Scan for the cell matching the given text and deliver its [X, Y] coordinate at center. 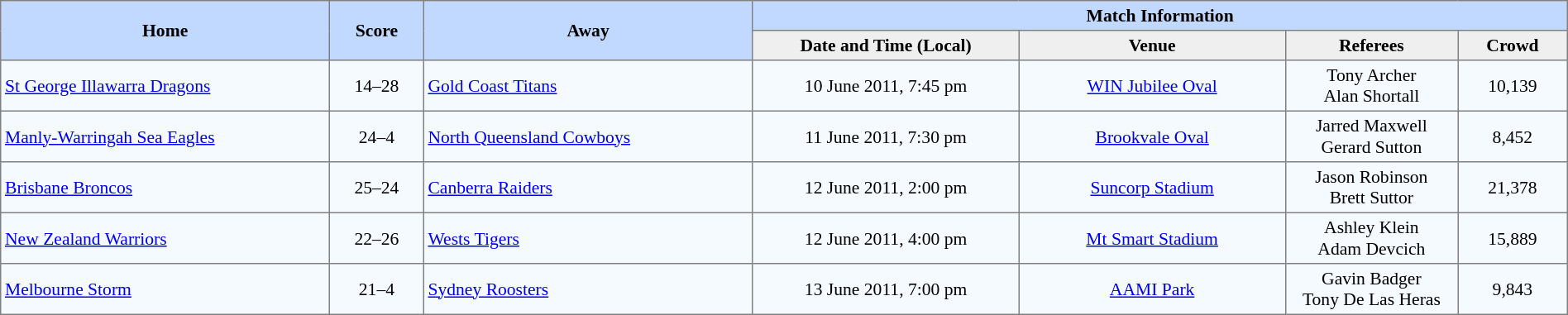
10,139 [1513, 86]
21,378 [1513, 188]
14–28 [377, 86]
Date and Time (Local) [886, 45]
Tony Archer Alan Shortall [1371, 86]
13 June 2011, 7:00 pm [886, 289]
21–4 [377, 289]
Brisbane Broncos [165, 188]
22–26 [377, 238]
Away [588, 31]
Manly-Warringah Sea Eagles [165, 136]
Venue [1152, 45]
8,452 [1513, 136]
St George Illawarra Dragons [165, 86]
Match Information [1159, 16]
Jason Robinson Brett Suttor [1371, 188]
Gavin Badger Tony De Las Heras [1371, 289]
Ashley Klein Adam Devcich [1371, 238]
WIN Jubilee Oval [1152, 86]
Brookvale Oval [1152, 136]
15,889 [1513, 238]
Wests Tigers [588, 238]
10 June 2011, 7:45 pm [886, 86]
12 June 2011, 2:00 pm [886, 188]
Gold Coast Titans [588, 86]
North Queensland Cowboys [588, 136]
9,843 [1513, 289]
Suncorp Stadium [1152, 188]
Sydney Roosters [588, 289]
New Zealand Warriors [165, 238]
24–4 [377, 136]
Home [165, 31]
25–24 [377, 188]
Mt Smart Stadium [1152, 238]
Crowd [1513, 45]
11 June 2011, 7:30 pm [886, 136]
Canberra Raiders [588, 188]
Score [377, 31]
12 June 2011, 4:00 pm [886, 238]
Referees [1371, 45]
Melbourne Storm [165, 289]
AAMI Park [1152, 289]
Jarred Maxwell Gerard Sutton [1371, 136]
